Provide the [X, Y] coordinate of the cell's center where the given text is located.  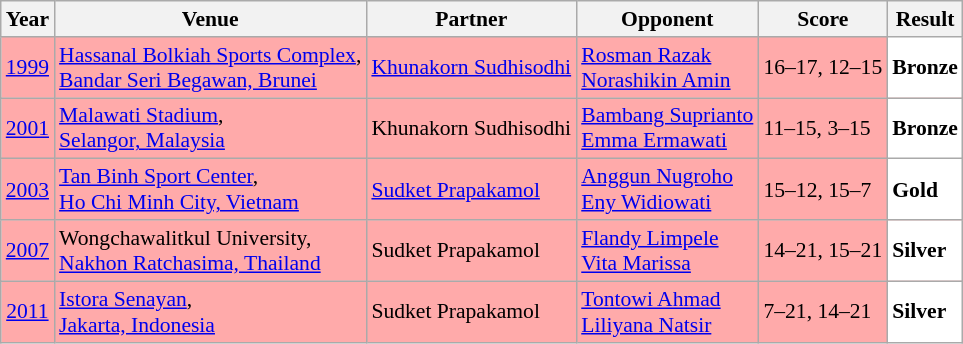
Malawati Stadium,Selangor, Malaysia [210, 128]
2001 [28, 128]
Year [28, 19]
16–17, 12–15 [822, 68]
14–21, 15–21 [822, 250]
15–12, 15–7 [822, 190]
Flandy Limpele Vita Marissa [667, 250]
Venue [210, 19]
Tan Binh Sport Center,Ho Chi Minh City, Vietnam [210, 190]
11–15, 3–15 [822, 128]
Result [925, 19]
7–21, 14–21 [822, 312]
Bambang Suprianto Emma Ermawati [667, 128]
Istora Senayan,Jakarta, Indonesia [210, 312]
Gold [925, 190]
Score [822, 19]
1999 [28, 68]
Wongchawalitkul University,Nakhon Ratchasima, Thailand [210, 250]
2011 [28, 312]
Anggun Nugroho Eny Widiowati [667, 190]
Partner [471, 19]
Hassanal Bolkiah Sports Complex,Bandar Seri Begawan, Brunei [210, 68]
2003 [28, 190]
2007 [28, 250]
Opponent [667, 19]
Rosman Razak Norashikin Amin [667, 68]
Tontowi Ahmad Liliyana Natsir [667, 312]
